Detect which cell encompasses the target text, then output its [x, y] center coordinate. 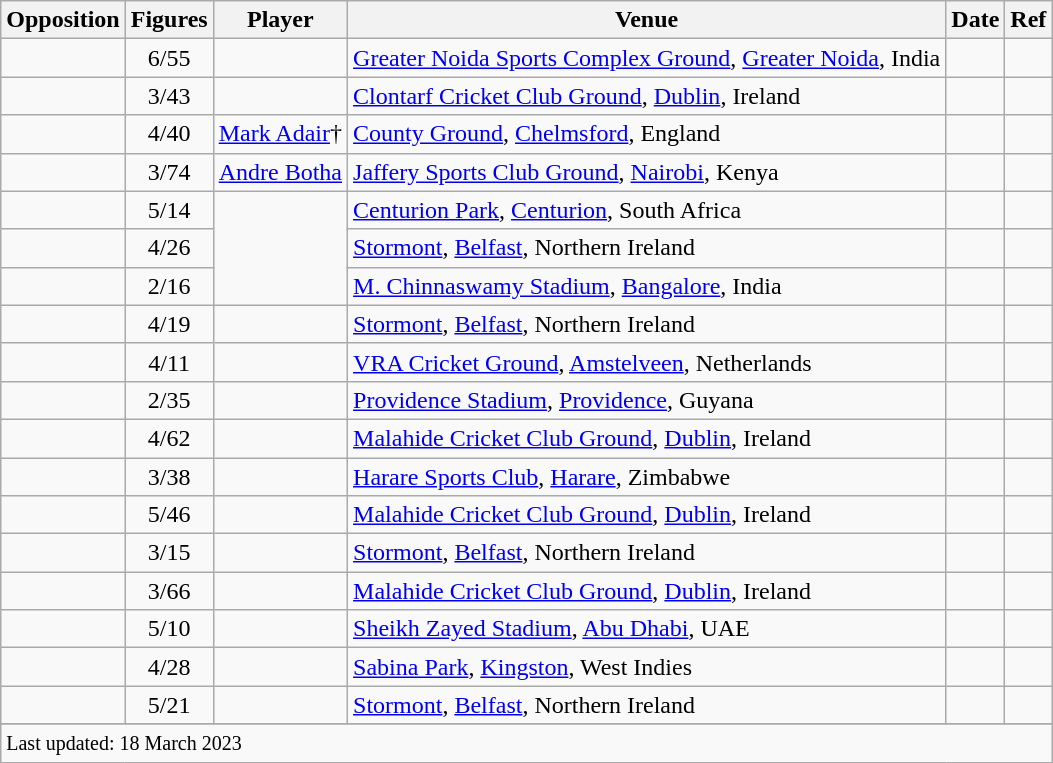
Sheikh Zayed Stadium, Abu Dhabi, UAE [647, 629]
Centurion Park, Centurion, South Africa [647, 210]
Harare Sports Club, Harare, Zimbabwe [647, 477]
4/40 [169, 134]
4/62 [169, 438]
5/46 [169, 515]
Date [976, 20]
4/26 [169, 248]
Greater Noida Sports Complex Ground, Greater Noida, India [647, 58]
Last updated: 18 March 2023 [526, 743]
3/74 [169, 172]
VRA Cricket Ground, Amstelveen, Netherlands [647, 362]
5/21 [169, 705]
5/14 [169, 210]
2/16 [169, 286]
6/55 [169, 58]
4/28 [169, 667]
M. Chinnaswamy Stadium, Bangalore, India [647, 286]
County Ground, Chelmsford, England [647, 134]
Venue [647, 20]
3/15 [169, 553]
Jaffery Sports Club Ground, Nairobi, Kenya [647, 172]
Mark Adair† [280, 134]
Andre Botha [280, 172]
4/11 [169, 362]
5/10 [169, 629]
Opposition [63, 20]
Ref [1028, 20]
Clontarf Cricket Club Ground, Dublin, Ireland [647, 96]
Providence Stadium, Providence, Guyana [647, 400]
3/43 [169, 96]
3/38 [169, 477]
3/66 [169, 591]
Figures [169, 20]
4/19 [169, 324]
2/35 [169, 400]
Sabina Park, Kingston, West Indies [647, 667]
Player [280, 20]
